Provide the (x, y) coordinate of the cell's center where the given text is located.  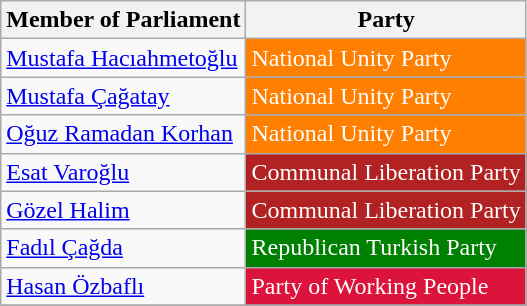
Gözel Halim (124, 210)
Party (386, 20)
Esat Varoğlu (124, 172)
Hasan Özbaflı (124, 286)
Member of Parliament (124, 20)
Mustafa Hacıahmetoğlu (124, 58)
Republican Turkish Party (386, 248)
Oğuz Ramadan Korhan (124, 134)
Fadıl Çağda (124, 248)
Party of Working People (386, 286)
Mustafa Çağatay (124, 96)
